Pinpoint the cell where the given text exists, returning its [x, y] midpoint coordinate. 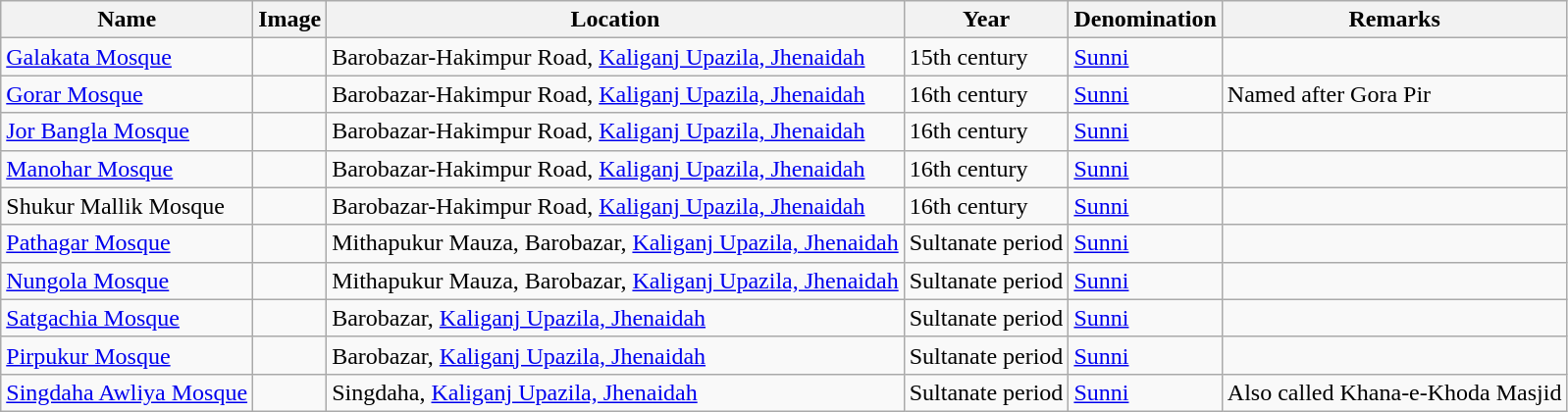
Gorar Mosque [128, 94]
Singdaha, Kaliganj Upazila, Jhenaidah [616, 392]
Name [128, 20]
Pathagar Mosque [128, 243]
Denomination [1145, 20]
Year [986, 20]
Jor Bangla Mosque [128, 131]
Remarks [1394, 20]
Also called Khana-e-Khoda Masjid [1394, 392]
Satgachia Mosque [128, 318]
Shukur Mallik Mosque [128, 206]
Image [290, 20]
Location [616, 20]
15th century [986, 57]
Nungola Mosque [128, 281]
Named after Gora Pir [1394, 94]
Galakata Mosque [128, 57]
Manohar Mosque [128, 169]
Pirpukur Mosque [128, 355]
Singdaha Awliya Mosque [128, 392]
